Detect which cell encompasses the target text, then output its [x, y] center coordinate. 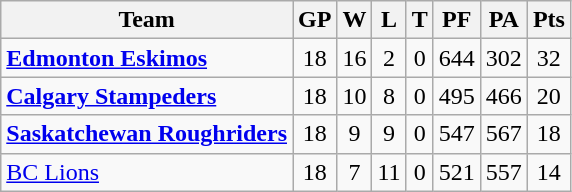
L [389, 20]
302 [504, 58]
10 [354, 96]
644 [456, 58]
Edmonton Eskimos [147, 58]
PA [504, 20]
T [420, 20]
PF [456, 20]
Calgary Stampeders [147, 96]
11 [389, 172]
GP [315, 20]
567 [504, 134]
466 [504, 96]
547 [456, 134]
8 [389, 96]
557 [504, 172]
14 [548, 172]
495 [456, 96]
521 [456, 172]
32 [548, 58]
Saskatchewan Roughriders [147, 134]
W [354, 20]
Team [147, 20]
2 [389, 58]
20 [548, 96]
Pts [548, 20]
16 [354, 58]
7 [354, 172]
BC Lions [147, 172]
